From the cell containing the given text, extract its center point as [X, Y] coordinate. 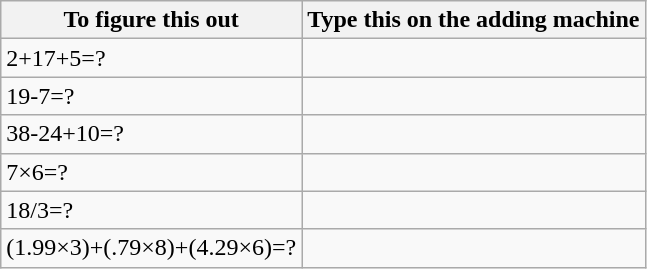
18/3=? [152, 210]
Type this on the adding machine [474, 20]
19-7=? [152, 96]
2+17+5=? [152, 58]
38-24+10=? [152, 134]
To figure this out [152, 20]
(1.99×3)+(.79×8)+(4.29×6)=? [152, 248]
7×6=? [152, 172]
